Determine the (x, y) coordinate at the center of the cell enclosing the given text.  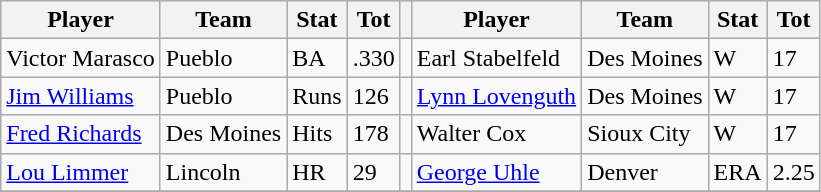
George Uhle (496, 172)
HR (317, 172)
Lincoln (223, 172)
Victor Marasco (81, 58)
126 (374, 96)
Lynn Lovenguth (496, 96)
Earl Stabelfeld (496, 58)
Lou Limmer (81, 172)
29 (374, 172)
BA (317, 58)
Fred Richards (81, 134)
Denver (645, 172)
Sioux City (645, 134)
ERA (738, 172)
Walter Cox (496, 134)
Runs (317, 96)
Jim Williams (81, 96)
178 (374, 134)
Hits (317, 134)
2.25 (794, 172)
.330 (374, 58)
